Provide the [x, y] coordinate of the cell's center where the given text is located.  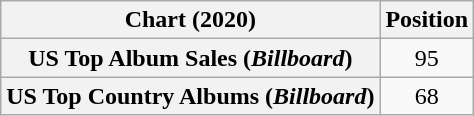
95 [427, 58]
68 [427, 96]
Position [427, 20]
US Top Country Albums (Billboard) [190, 96]
US Top Album Sales (Billboard) [190, 58]
Chart (2020) [190, 20]
